From the cell containing the given text, extract its center point as [x, y] coordinate. 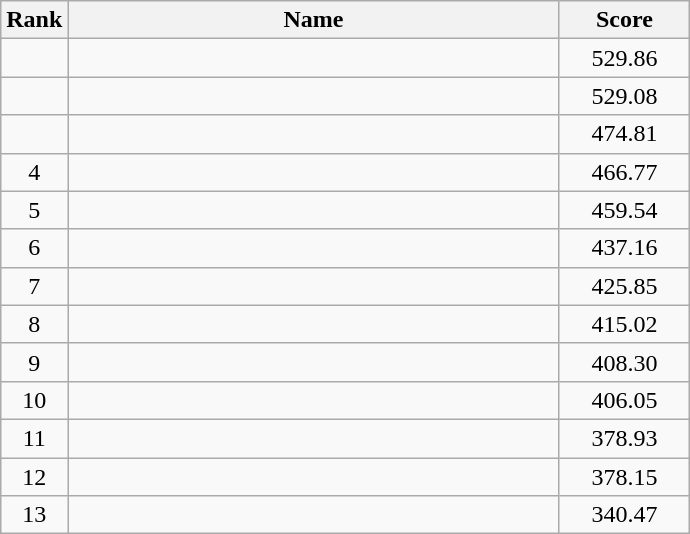
4 [34, 172]
459.54 [624, 210]
408.30 [624, 362]
378.93 [624, 438]
8 [34, 324]
529.08 [624, 96]
9 [34, 362]
7 [34, 286]
415.02 [624, 324]
5 [34, 210]
13 [34, 515]
406.05 [624, 400]
Rank [34, 20]
425.85 [624, 286]
474.81 [624, 134]
10 [34, 400]
437.16 [624, 248]
378.15 [624, 477]
Name [314, 20]
11 [34, 438]
Score [624, 20]
6 [34, 248]
466.77 [624, 172]
529.86 [624, 58]
340.47 [624, 515]
12 [34, 477]
